Output the [X, Y] coordinate of the center of the cell containing the given text.  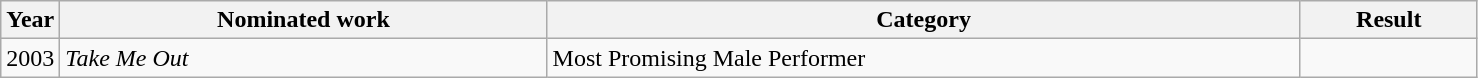
Result [1388, 20]
Most Promising Male Performer [924, 58]
Nominated work [304, 20]
Year [30, 20]
2003 [30, 58]
Take Me Out [304, 58]
Category [924, 20]
